Pinpoint the cell where the given text exists, returning its (X, Y) midpoint coordinate. 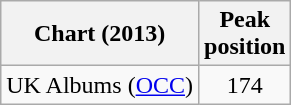
Peakposition (245, 34)
174 (245, 85)
Chart (2013) (100, 34)
UK Albums (OCC) (100, 85)
